Return the (X, Y) coordinate for the center point of the cell that contains the specified text.  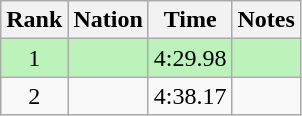
Notes (266, 20)
Nation (108, 20)
1 (34, 58)
Time (190, 20)
4:38.17 (190, 96)
Rank (34, 20)
4:29.98 (190, 58)
2 (34, 96)
